Extract the [X, Y] coordinate from the center of the cell holding the provided text.  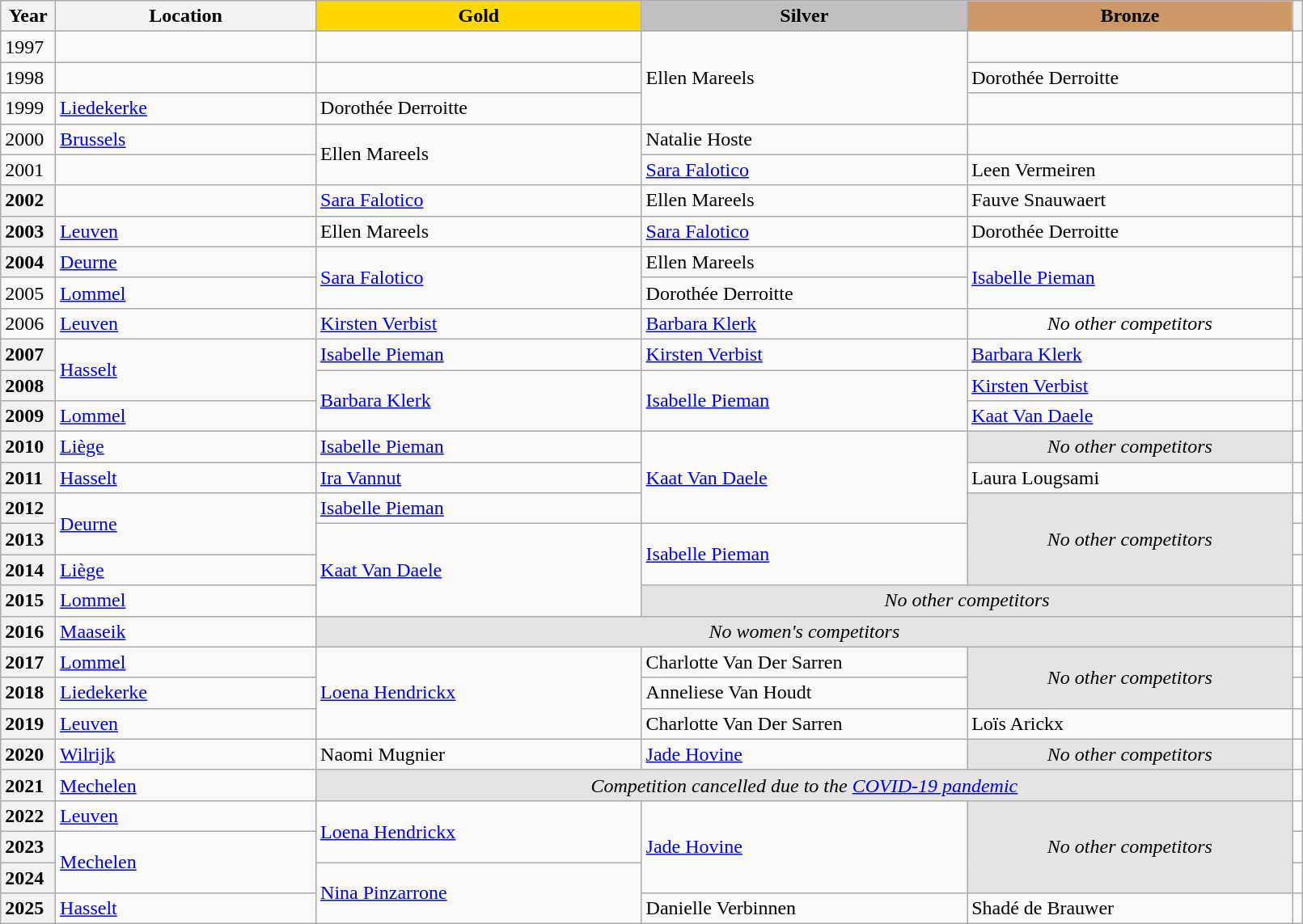
2020 [28, 754]
Silver [804, 16]
2025 [28, 909]
Naomi Mugnier [479, 754]
2021 [28, 785]
2019 [28, 724]
1998 [28, 78]
Fauve Snauwaert [1131, 200]
Year [28, 16]
2000 [28, 139]
Location [186, 16]
Loïs Arickx [1131, 724]
Leen Vermeiren [1131, 170]
2018 [28, 693]
2005 [28, 293]
2009 [28, 416]
Laura Lougsami [1131, 478]
2004 [28, 262]
2014 [28, 570]
2024 [28, 877]
2012 [28, 508]
2003 [28, 231]
Gold [479, 16]
2022 [28, 816]
No women's competitors [805, 631]
2008 [28, 386]
Natalie Hoste [804, 139]
Nina Pinzarrone [479, 892]
2007 [28, 354]
2017 [28, 662]
2023 [28, 846]
2015 [28, 601]
1999 [28, 108]
2006 [28, 323]
1997 [28, 47]
Anneliese Van Houdt [804, 693]
Wilrijk [186, 754]
Bronze [1131, 16]
Competition cancelled due to the COVID-19 pandemic [805, 785]
Shadé de Brauwer [1131, 909]
2002 [28, 200]
Brussels [186, 139]
2010 [28, 447]
2011 [28, 478]
2001 [28, 170]
Danielle Verbinnen [804, 909]
2016 [28, 631]
Ira Vannut [479, 478]
Maaseik [186, 631]
2013 [28, 539]
